Extract the (X, Y) coordinate from the center of the cell holding the provided text.  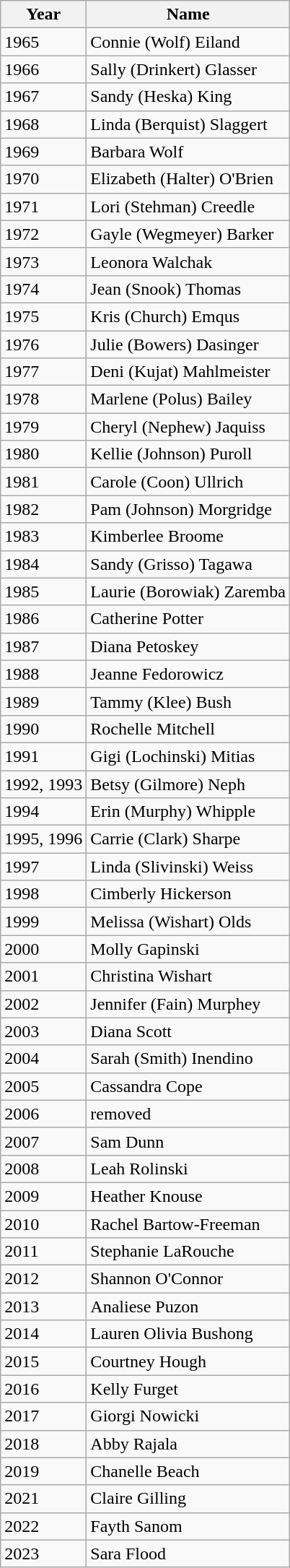
1975 (43, 316)
Sam Dunn (188, 1141)
2023 (43, 1554)
2003 (43, 1031)
1998 (43, 894)
Marlene (Polus) Bailey (188, 399)
2014 (43, 1334)
Erin (Murphy) Whipple (188, 812)
1965 (43, 42)
removed (188, 1114)
2012 (43, 1279)
Connie (Wolf) Eiland (188, 42)
Jeanne Fedorowicz (188, 674)
2016 (43, 1389)
Melissa (Wishart) Olds (188, 922)
Fayth Sanom (188, 1526)
Tammy (Klee) Bush (188, 701)
Leonora Walchak (188, 261)
2000 (43, 949)
Kris (Church) Emqus (188, 316)
Kellie (Johnson) Puroll (188, 454)
1983 (43, 537)
1969 (43, 152)
Leah Rolinski (188, 1169)
2009 (43, 1196)
Pam (Johnson) Morgridge (188, 509)
Gayle (Wegmeyer) Barker (188, 234)
1972 (43, 234)
1985 (43, 592)
1986 (43, 619)
Carrie (Clark) Sharpe (188, 839)
1976 (43, 345)
1997 (43, 867)
Chanelle Beach (188, 1471)
1984 (43, 564)
Courtney Hough (188, 1361)
1991 (43, 756)
2011 (43, 1252)
2019 (43, 1471)
2015 (43, 1361)
Diana Petoskey (188, 646)
1977 (43, 372)
Rochelle Mitchell (188, 729)
2002 (43, 1004)
Stephanie LaRouche (188, 1252)
Elizabeth (Halter) O'Brien (188, 179)
Name (188, 14)
1967 (43, 97)
Molly Gapinski (188, 949)
Cimberly Hickerson (188, 894)
Linda (Berquist) Slaggert (188, 124)
Cheryl (Nephew) Jaquiss (188, 427)
2021 (43, 1499)
Kimberlee Broome (188, 537)
1982 (43, 509)
Rachel Bartow-Freeman (188, 1224)
Abby Rajala (188, 1444)
Gigi (Lochinski) Mitias (188, 756)
1968 (43, 124)
1995, 1996 (43, 839)
Deni (Kujat) Mahlmeister (188, 372)
Year (43, 14)
1990 (43, 729)
1989 (43, 701)
2004 (43, 1059)
Giorgi Nowicki (188, 1416)
Barbara Wolf (188, 152)
Sara Flood (188, 1554)
2010 (43, 1224)
Lori (Stehman) Creedle (188, 207)
1974 (43, 289)
2013 (43, 1307)
1980 (43, 454)
Sandy (Grisso) Tagawa (188, 564)
Kelly Furget (188, 1389)
Lauren Olivia Bushong (188, 1334)
Heather Knouse (188, 1196)
1981 (43, 482)
Sandy (Heska) King (188, 97)
Christina Wishart (188, 976)
1992, 1993 (43, 784)
2006 (43, 1114)
1979 (43, 427)
1966 (43, 69)
2005 (43, 1086)
2001 (43, 976)
Sarah (Smith) Inendino (188, 1059)
Diana Scott (188, 1031)
2018 (43, 1444)
Shannon O'Connor (188, 1279)
Jean (Snook) Thomas (188, 289)
1978 (43, 399)
Claire Gilling (188, 1499)
2022 (43, 1526)
Betsy (Gilmore) Neph (188, 784)
1999 (43, 922)
1970 (43, 179)
Carole (Coon) Ullrich (188, 482)
2017 (43, 1416)
Catherine Potter (188, 619)
1973 (43, 261)
Analiese Puzon (188, 1307)
Julie (Bowers) Dasinger (188, 345)
2008 (43, 1169)
1988 (43, 674)
Sally (Drinkert) Glasser (188, 69)
Linda (Slivinski) Weiss (188, 867)
1987 (43, 646)
Laurie (Borowiak) Zaremba (188, 592)
Jennifer (Fain) Murphey (188, 1004)
2007 (43, 1141)
Cassandra Cope (188, 1086)
1971 (43, 207)
1994 (43, 812)
